Detect which cell encompasses the target text, then output its [x, y] center coordinate. 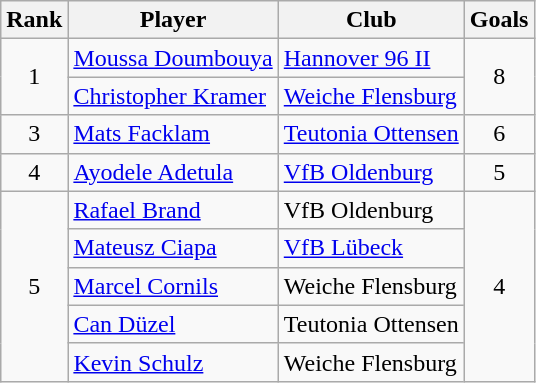
Mateusz Ciapa [173, 248]
6 [499, 134]
Goals [499, 20]
Hannover 96 II [371, 58]
Mats Facklam [173, 134]
Player [173, 20]
Marcel Cornils [173, 286]
3 [34, 134]
Kevin Schulz [173, 362]
VfB Lübeck [371, 248]
Can Düzel [173, 324]
Club [371, 20]
Moussa Doumbouya [173, 58]
Rafael Brand [173, 210]
1 [34, 77]
Ayodele Adetula [173, 172]
8 [499, 77]
Rank [34, 20]
Christopher Kramer [173, 96]
